For the text-containing cell, return its midpoint in (x, y) coordinate format. 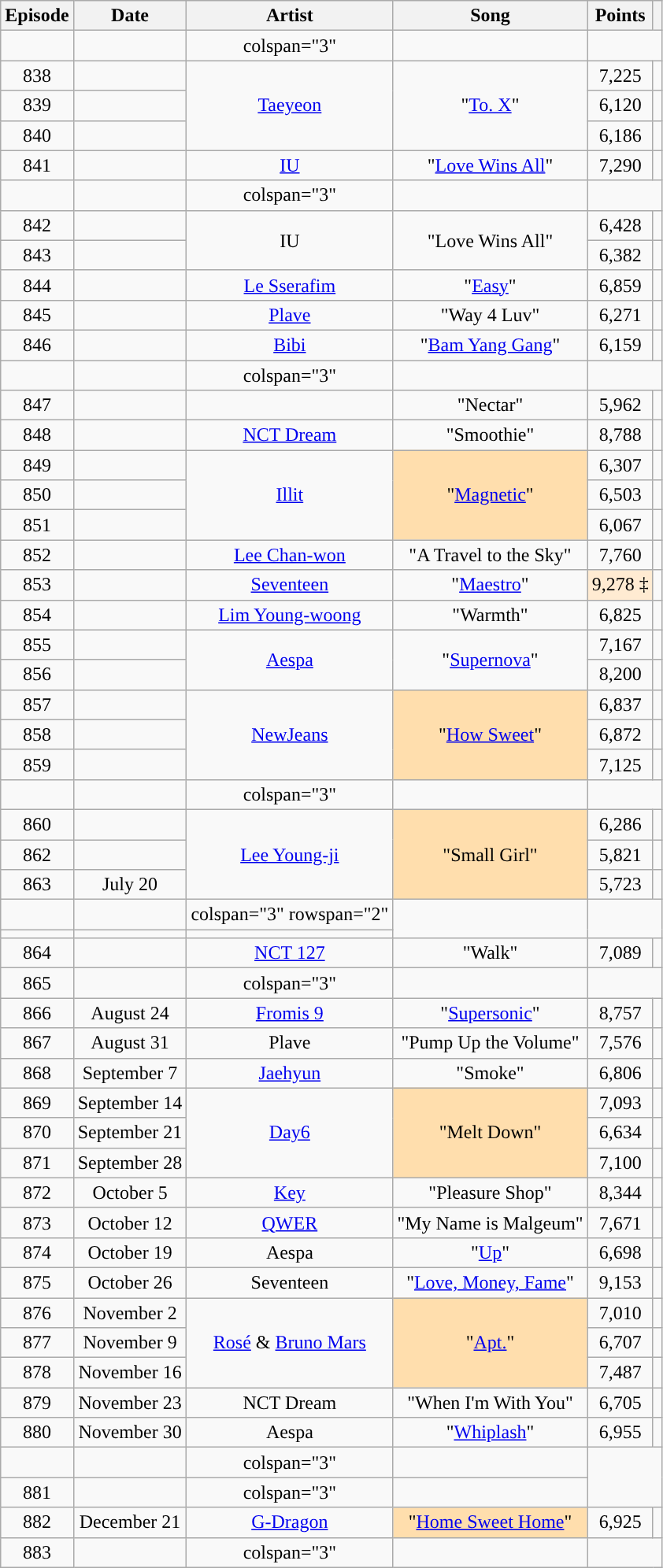
"Apt." (490, 1342)
842 (37, 225)
7,225 (620, 76)
"To. X" (490, 105)
876 (37, 1312)
"Way 4 Luv" (490, 315)
6,825 (620, 615)
November 30 (130, 1433)
Episode (37, 16)
852 (37, 555)
7,093 (620, 1103)
October 5 (130, 1193)
863 (37, 885)
843 (37, 255)
Song (490, 16)
colspan="3" rowspan="2" (290, 915)
866 (37, 1013)
6,859 (620, 285)
"A Travel to the Sky" (490, 555)
6,186 (620, 135)
8,344 (620, 1193)
853 (37, 585)
845 (37, 315)
856 (37, 675)
5,723 (620, 885)
7,010 (620, 1312)
Key (290, 1193)
"When I'm With You" (490, 1403)
September 28 (130, 1163)
September 21 (130, 1133)
November 16 (130, 1373)
841 (37, 165)
6,428 (620, 225)
Taeyeon (290, 105)
December 21 (130, 1522)
871 (37, 1163)
6,872 (620, 734)
"Supersonic" (490, 1013)
Jaehyun (290, 1073)
Le Sserafim (290, 285)
"Smoke" (490, 1073)
874 (37, 1252)
November 23 (130, 1403)
867 (37, 1043)
7,100 (620, 1163)
Points (620, 16)
Bibi (290, 345)
"Pleasure Shop" (490, 1193)
"Magnetic" (490, 495)
846 (37, 345)
6,067 (620, 525)
850 (37, 495)
"Easy" (490, 285)
7,290 (620, 165)
7,671 (620, 1222)
"Bam Yang Gang" (490, 345)
847 (37, 405)
882 (37, 1522)
6,806 (620, 1073)
September 7 (130, 1073)
865 (37, 983)
859 (37, 764)
7,125 (620, 764)
883 (37, 1552)
6,286 (620, 824)
9,278 ‡ (620, 585)
858 (37, 734)
844 (37, 285)
"Up" (490, 1252)
840 (37, 135)
"How Sweet" (490, 734)
6,271 (620, 315)
November 9 (130, 1343)
"Pump Up the Volume" (490, 1043)
QWER (290, 1222)
849 (37, 465)
8,757 (620, 1013)
6,955 (620, 1433)
6,837 (620, 704)
838 (37, 76)
6,503 (620, 495)
6,307 (620, 465)
"Walk" (490, 953)
"Home Sweet Home" (490, 1522)
6,698 (620, 1252)
October 12 (130, 1222)
869 (37, 1103)
839 (37, 105)
"Melt Down" (490, 1133)
6,705 (620, 1403)
October 26 (130, 1282)
Date (130, 16)
G-Dragon (290, 1522)
6,120 (620, 105)
851 (37, 525)
Lim Young-woong (290, 615)
881 (37, 1492)
"Whiplash" (490, 1433)
7,089 (620, 953)
October 19 (130, 1252)
872 (37, 1193)
September 14 (130, 1103)
7,487 (620, 1373)
854 (37, 615)
Artist (290, 16)
7,167 (620, 645)
7,760 (620, 555)
Lee Young-ji (290, 854)
6,634 (620, 1133)
"Warmth" (490, 615)
848 (37, 435)
860 (37, 824)
879 (37, 1403)
875 (37, 1282)
9,153 (620, 1282)
6,925 (620, 1522)
"Love, Money, Fame" (490, 1282)
"Smoothie" (490, 435)
868 (37, 1073)
5,821 (620, 854)
"Nectar" (490, 405)
855 (37, 645)
Rosé & Bruno Mars (290, 1342)
857 (37, 704)
5,962 (620, 405)
8,788 (620, 435)
7,576 (620, 1043)
"Maestro" (490, 585)
"Supernova" (490, 660)
880 (37, 1433)
Illit (290, 495)
8,200 (620, 675)
870 (37, 1133)
862 (37, 854)
NewJeans (290, 734)
864 (37, 953)
"My Name is Malgeum" (490, 1222)
6,382 (620, 255)
873 (37, 1222)
Fromis 9 (290, 1013)
November 2 (130, 1312)
August 24 (130, 1013)
July 20 (130, 885)
NCT 127 (290, 953)
6,707 (620, 1343)
6,159 (620, 345)
August 31 (130, 1043)
Lee Chan-won (290, 555)
Day6 (290, 1133)
878 (37, 1373)
877 (37, 1343)
"Small Girl" (490, 854)
